For the text-containing cell, return its midpoint in [X, Y] coordinate format. 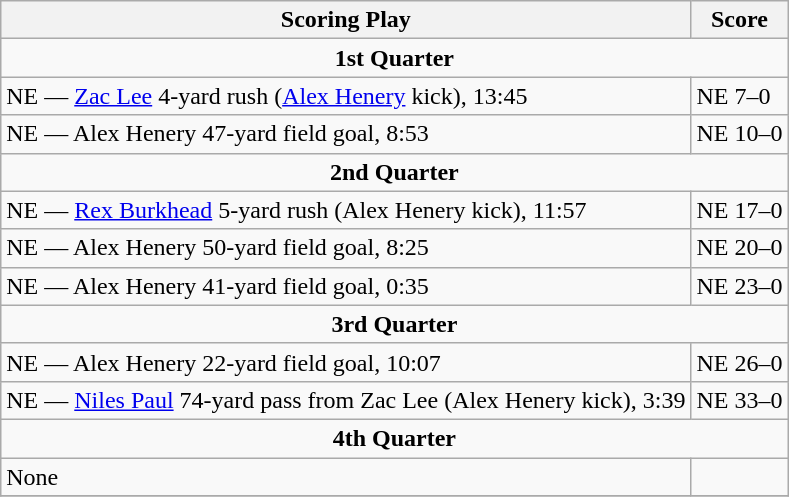
2nd Quarter [394, 172]
NE 7–0 [740, 96]
NE 20–0 [740, 248]
Scoring Play [346, 20]
NE 23–0 [740, 286]
NE — Alex Henery 50-yard field goal, 8:25 [346, 248]
Score [740, 20]
NE — Alex Henery 47-yard field goal, 8:53 [346, 134]
NE 17–0 [740, 210]
NE 33–0 [740, 400]
4th Quarter [394, 438]
NE — Alex Henery 41-yard field goal, 0:35 [346, 286]
NE — Alex Henery 22-yard field goal, 10:07 [346, 362]
3rd Quarter [394, 324]
NE — Zac Lee 4-yard rush (Alex Henery kick), 13:45 [346, 96]
NE — Rex Burkhead 5-yard rush (Alex Henery kick), 11:57 [346, 210]
NE — Niles Paul 74-yard pass from Zac Lee (Alex Henery kick), 3:39 [346, 400]
NE 26–0 [740, 362]
NE 10–0 [740, 134]
1st Quarter [394, 58]
None [346, 477]
